Search for the cell housing the specified text and yield its [x, y] center coordinate. 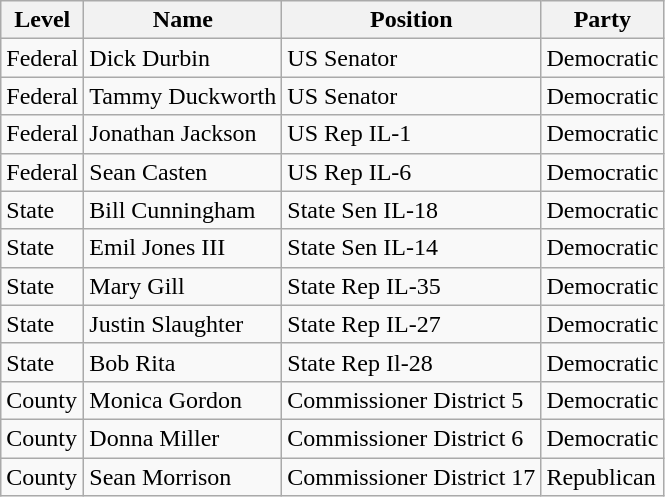
Bob Rita [183, 362]
Mary Gill [183, 286]
Name [183, 20]
State Sen IL-14 [412, 248]
Justin Slaughter [183, 324]
Commissioner District 5 [412, 400]
Donna Miller [183, 438]
US Rep IL-1 [412, 134]
Party [602, 20]
State Rep Il-28 [412, 362]
US Rep IL-6 [412, 172]
Dick Durbin [183, 58]
Republican [602, 477]
Sean Casten [183, 172]
State Sen IL-18 [412, 210]
Jonathan Jackson [183, 134]
Commissioner District 6 [412, 438]
Level [42, 20]
Emil Jones III [183, 248]
State Rep IL-27 [412, 324]
Sean Morrison [183, 477]
State Rep IL-35 [412, 286]
Tammy Duckworth [183, 96]
Bill Cunningham [183, 210]
Commissioner District 17 [412, 477]
Monica Gordon [183, 400]
Position [412, 20]
